Return (x, y) of the center of cell containing provided text 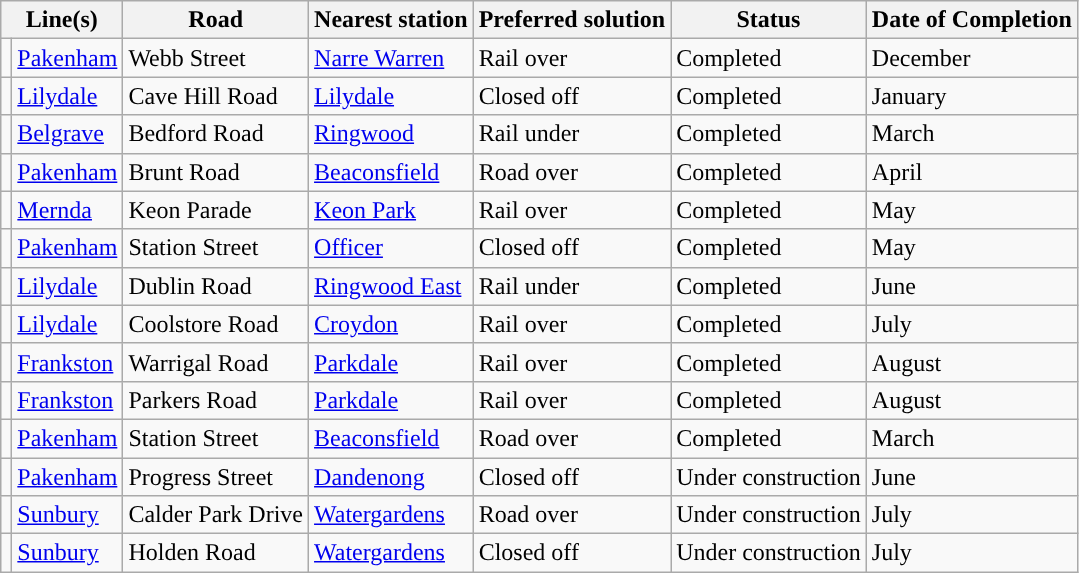
Cave Hill Road (216, 96)
Dandenong (392, 477)
Croydon (392, 324)
Parkers Road (216, 400)
Status (769, 20)
January (972, 96)
Preferred solution (572, 20)
Belgrave (68, 134)
Date of Completion (972, 20)
April (972, 172)
Ringwood (392, 134)
Nearest station (392, 20)
Road (216, 20)
Webb Street (216, 58)
Brunt Road (216, 172)
Line(s) (62, 20)
Mernda (68, 210)
Keon Park (392, 210)
Keon Parade (216, 210)
Progress Street (216, 477)
Officer (392, 248)
Bedford Road (216, 134)
Coolstore Road (216, 324)
Holden Road (216, 553)
Warrigal Road (216, 362)
Ringwood East (392, 286)
Calder Park Drive (216, 515)
December (972, 58)
Dublin Road (216, 286)
Narre Warren (392, 58)
